Pinpoint the cell where the given text exists, returning its (X, Y) midpoint coordinate. 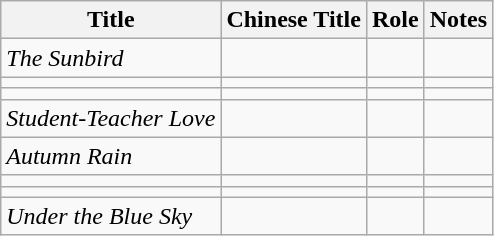
Notes (458, 20)
Chinese Title (294, 20)
The Sunbird (111, 58)
Under the Blue Sky (111, 216)
Title (111, 20)
Autumn Rain (111, 156)
Student-Teacher Love (111, 118)
Role (395, 20)
